From the cell containing the given text, extract its center point as (X, Y) coordinate. 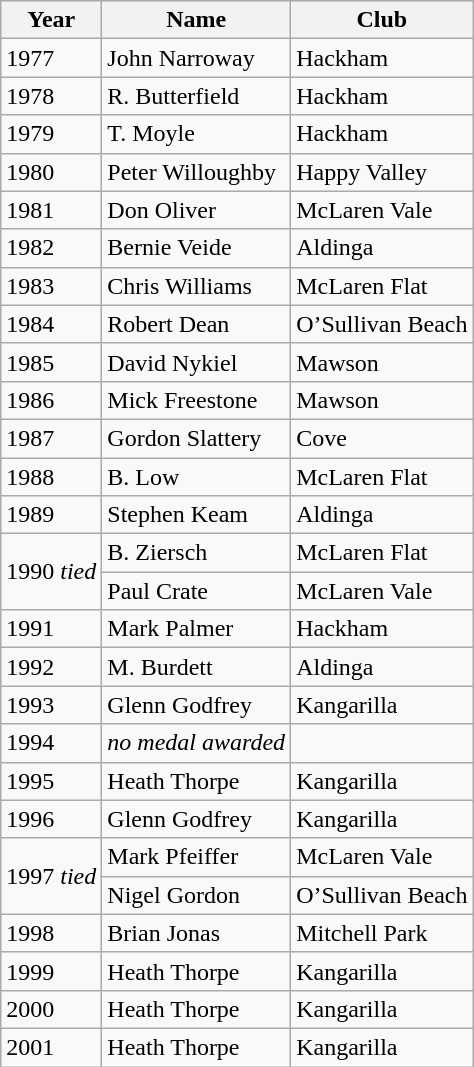
Bernie Veide (196, 248)
B. Ziersch (196, 553)
Mark Palmer (196, 629)
1993 (52, 705)
1982 (52, 248)
Brian Jonas (196, 933)
Club (382, 20)
B. Low (196, 477)
1991 (52, 629)
1994 (52, 743)
Happy Valley (382, 172)
1980 (52, 172)
1981 (52, 210)
1986 (52, 400)
Mick Freestone (196, 400)
2001 (52, 1047)
Chris Williams (196, 286)
1998 (52, 933)
Robert Dean (196, 324)
Year (52, 20)
1985 (52, 362)
Don Oliver (196, 210)
2000 (52, 1009)
R. Butterfield (196, 96)
M. Burdett (196, 667)
1983 (52, 286)
Peter Willoughby (196, 172)
1996 (52, 819)
1987 (52, 438)
1990 tied (52, 572)
1997 tied (52, 876)
John Narroway (196, 58)
no medal awarded (196, 743)
Gordon Slattery (196, 438)
1995 (52, 781)
1977 (52, 58)
T. Moyle (196, 134)
Cove (382, 438)
David Nykiel (196, 362)
1999 (52, 971)
Name (196, 20)
1979 (52, 134)
Nigel Gordon (196, 895)
Mark Pfeiffer (196, 857)
1984 (52, 324)
Paul Crate (196, 591)
1992 (52, 667)
1978 (52, 96)
Stephen Keam (196, 515)
Mitchell Park (382, 933)
1989 (52, 515)
1988 (52, 477)
